Provide the (x, y) coordinate of the cell's center where the given text is located.  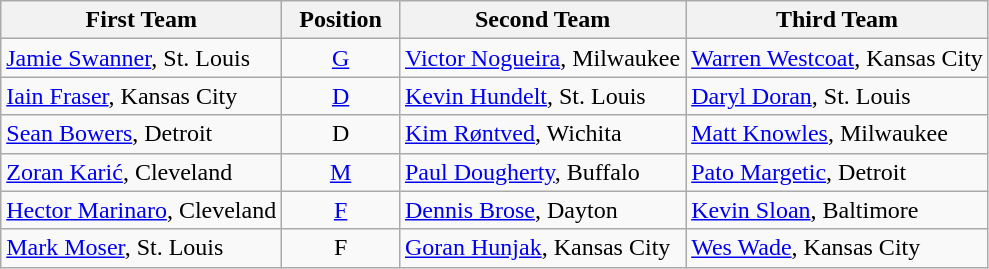
Second Team (542, 20)
Pato Margetic, Detroit (838, 172)
Iain Fraser, Kansas City (142, 96)
Daryl Doran, St. Louis (838, 96)
Jamie Swanner, St. Louis (142, 58)
Hector Marinaro, Cleveland (142, 210)
Kevin Hundelt, St. Louis (542, 96)
Dennis Brose, Dayton (542, 210)
Position (341, 20)
Warren Westcoat, Kansas City (838, 58)
Goran Hunjak, Kansas City (542, 248)
Sean Bowers, Detroit (142, 134)
Zoran Karić, Cleveland (142, 172)
Wes Wade, Kansas City (838, 248)
Victor Nogueira, Milwaukee (542, 58)
Mark Moser, St. Louis (142, 248)
Third Team (838, 20)
Matt Knowles, Milwaukee (838, 134)
Kevin Sloan, Baltimore (838, 210)
Kim Røntved, Wichita (542, 134)
M (341, 172)
First Team (142, 20)
G (341, 58)
Paul Dougherty, Buffalo (542, 172)
